Capture the cell that displays the provided text and extract its [x, y] central coordinate. 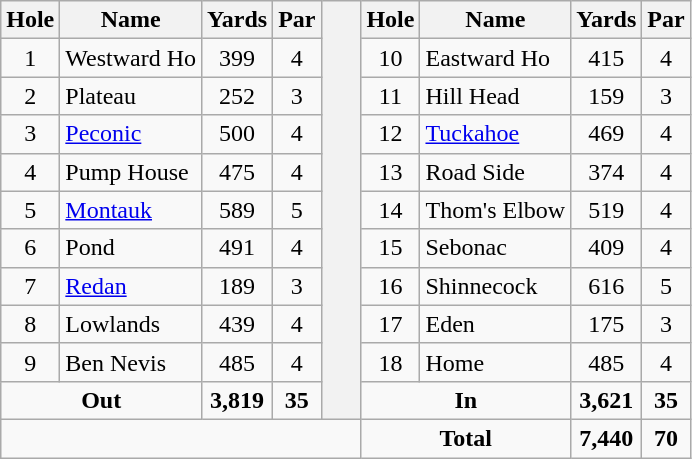
Shinnecock [496, 286]
189 [238, 286]
12 [390, 134]
Total [466, 438]
9 [30, 362]
1 [30, 58]
3,621 [606, 400]
17 [390, 324]
Tuckahoe [496, 134]
374 [606, 172]
Westward Ho [131, 58]
Sebonac [496, 248]
11 [390, 96]
16 [390, 286]
519 [606, 210]
415 [606, 58]
6 [30, 248]
2 [30, 96]
Out [102, 400]
10 [390, 58]
469 [606, 134]
409 [606, 248]
Ben Nevis [131, 362]
18 [390, 362]
Montauk [131, 210]
475 [238, 172]
70 [666, 438]
Home [496, 362]
7 [30, 286]
399 [238, 58]
Plateau [131, 96]
491 [238, 248]
500 [238, 134]
252 [238, 96]
In [466, 400]
159 [606, 96]
Pond [131, 248]
Hill Head [496, 96]
589 [238, 210]
Pump House [131, 172]
Peconic [131, 134]
Lowlands [131, 324]
Thom's Elbow [496, 210]
15 [390, 248]
8 [30, 324]
14 [390, 210]
13 [390, 172]
Road Side [496, 172]
3,819 [238, 400]
616 [606, 286]
Eden [496, 324]
7,440 [606, 438]
175 [606, 324]
439 [238, 324]
Eastward Ho [496, 58]
Redan [131, 286]
